From the cell containing the given text, extract its center point as (x, y) coordinate. 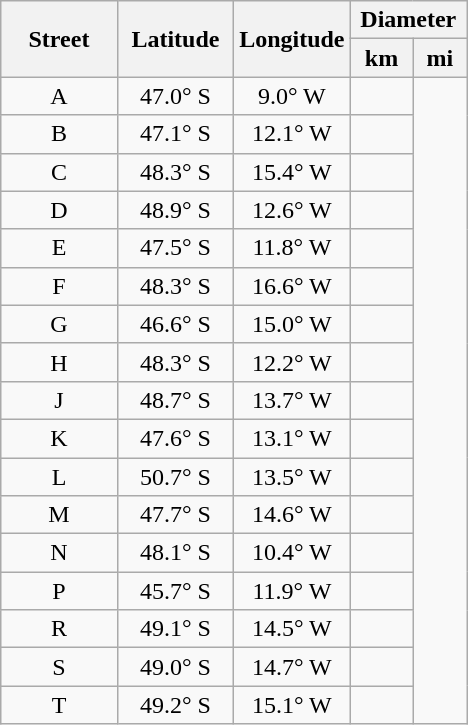
48.1° S (175, 553)
47.5° S (175, 248)
9.0° W (292, 96)
45.7° S (175, 591)
49.2° S (175, 705)
14.6° W (292, 515)
Street (59, 39)
11.9° W (292, 591)
47.1° S (175, 134)
13.5° W (292, 477)
A (59, 96)
15.0° W (292, 324)
10.4° W (292, 553)
15.4° W (292, 172)
T (59, 705)
15.1° W (292, 705)
14.5° W (292, 629)
11.8° W (292, 248)
G (59, 324)
49.1° S (175, 629)
R (59, 629)
J (59, 400)
48.7° S (175, 400)
B (59, 134)
H (59, 362)
12.1° W (292, 134)
12.6° W (292, 210)
47.0° S (175, 96)
S (59, 667)
16.6° W (292, 286)
Latitude (175, 39)
D (59, 210)
Longitude (292, 39)
49.0° S (175, 667)
13.1° W (292, 438)
N (59, 553)
Diameter (408, 20)
F (59, 286)
13.7° W (292, 400)
E (59, 248)
47.6° S (175, 438)
12.2° W (292, 362)
48.9° S (175, 210)
P (59, 591)
M (59, 515)
K (59, 438)
47.7° S (175, 515)
14.7° W (292, 667)
L (59, 477)
km (382, 58)
mi (440, 58)
C (59, 172)
50.7° S (175, 477)
46.6° S (175, 324)
